Provide the (x, y) coordinate of the cell's center where the given text is located.  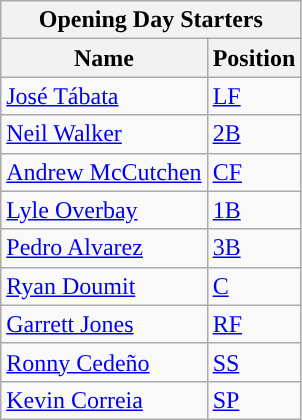
Position (254, 58)
SS (254, 362)
SP (254, 400)
Garrett Jones (104, 324)
RF (254, 324)
2B (254, 134)
C (254, 286)
Andrew McCutchen (104, 172)
LF (254, 96)
Kevin Correia (104, 400)
Name (104, 58)
Pedro Alvarez (104, 248)
Ryan Doumit (104, 286)
Opening Day Starters (151, 20)
CF (254, 172)
Neil Walker (104, 134)
Ronny Cedeño (104, 362)
José Tábata (104, 96)
Lyle Overbay (104, 210)
3B (254, 248)
1B (254, 210)
